Output the (x, y) coordinate of the center of the cell containing the given text.  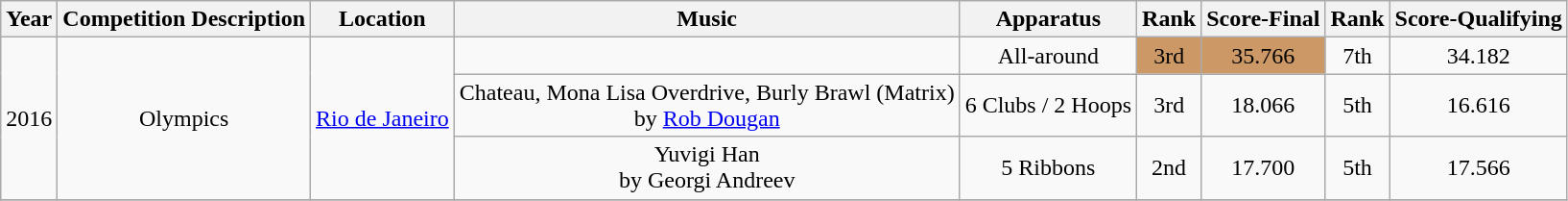
Location (383, 19)
5 Ribbons (1048, 167)
Apparatus (1048, 19)
Year (29, 19)
6 Clubs / 2 Hoops (1048, 106)
Score-Final (1263, 19)
35.766 (1263, 56)
2016 (29, 118)
34.182 (1478, 56)
Olympics (184, 118)
All-around (1048, 56)
17.566 (1478, 167)
7th (1357, 56)
Chateau, Mona Lisa Overdrive, Burly Brawl (Matrix) by Rob Dougan (706, 106)
Score-Qualifying (1478, 19)
17.700 (1263, 167)
Competition Description (184, 19)
Yuvigi Han by Georgi Andreev (706, 167)
18.066 (1263, 106)
16.616 (1478, 106)
Music (706, 19)
2nd (1169, 167)
Rio de Janeiro (383, 118)
